Search for the cell housing the specified text and yield its [x, y] center coordinate. 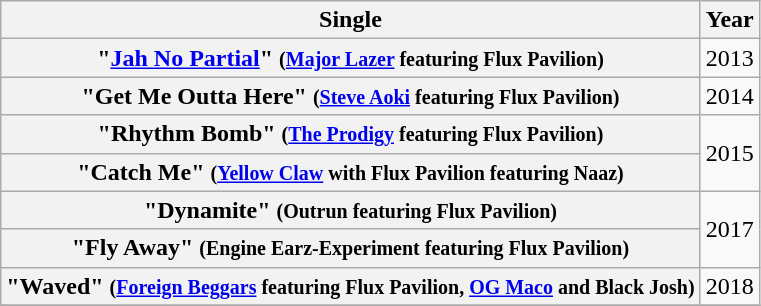
"Fly Away" (Engine Earz-Experiment featuring Flux Pavilion) [350, 248]
"Catch Me" (Yellow Claw with Flux Pavilion featuring Naaz) [350, 172]
2013 [730, 58]
"Get Me Outta Here" (Steve Aoki featuring Flux Pavilion) [350, 96]
Year [730, 20]
2018 [730, 286]
2017 [730, 229]
2014 [730, 96]
"Dynamite" (Outrun featuring Flux Pavilion) [350, 210]
"Jah No Partial" (Major Lazer featuring Flux Pavilion) [350, 58]
"Rhythm Bomb" (The Prodigy featuring Flux Pavilion) [350, 134]
2015 [730, 153]
Single [350, 20]
"Waved" (Foreign Beggars featuring Flux Pavilion, OG Maco and Black Josh) [350, 286]
